Pinpoint the cell where the given text exists, returning its [X, Y] midpoint coordinate. 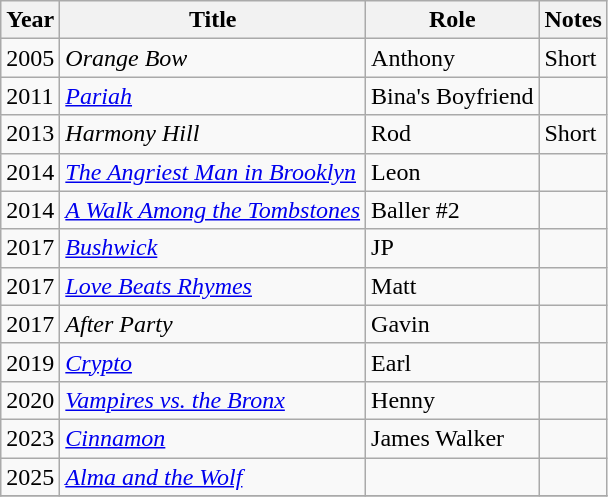
Leon [452, 172]
Baller #2 [452, 210]
Love Beats Rhymes [213, 286]
Year [30, 20]
After Party [213, 324]
Orange Bow [213, 58]
2013 [30, 134]
Rod [452, 134]
Earl [452, 362]
Alma and the Wolf [213, 477]
2025 [30, 477]
Title [213, 20]
Bushwick [213, 248]
2019 [30, 362]
Harmony Hill [213, 134]
2011 [30, 96]
2023 [30, 438]
2020 [30, 400]
Bina's Boyfriend [452, 96]
Role [452, 20]
JP [452, 248]
Notes [573, 20]
Henny [452, 400]
2005 [30, 58]
Pariah [213, 96]
Gavin [452, 324]
The Angriest Man in Brooklyn [213, 172]
Vampires vs. the Bronx [213, 400]
Anthony [452, 58]
Matt [452, 286]
Crypto [213, 362]
James Walker [452, 438]
A Walk Among the Tombstones [213, 210]
Cinnamon [213, 438]
